Capture the cell that displays the provided text and extract its [x, y] central coordinate. 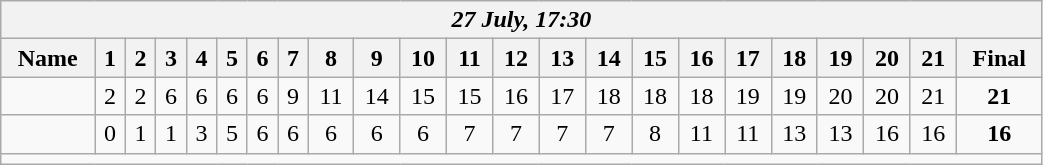
12 [516, 58]
Name [48, 58]
27 July, 17:30 [522, 20]
4 [202, 58]
10 [423, 58]
0 [110, 134]
Final [1000, 58]
